Find where the given text appears and provide that cell's center as [X, Y] coordinate. 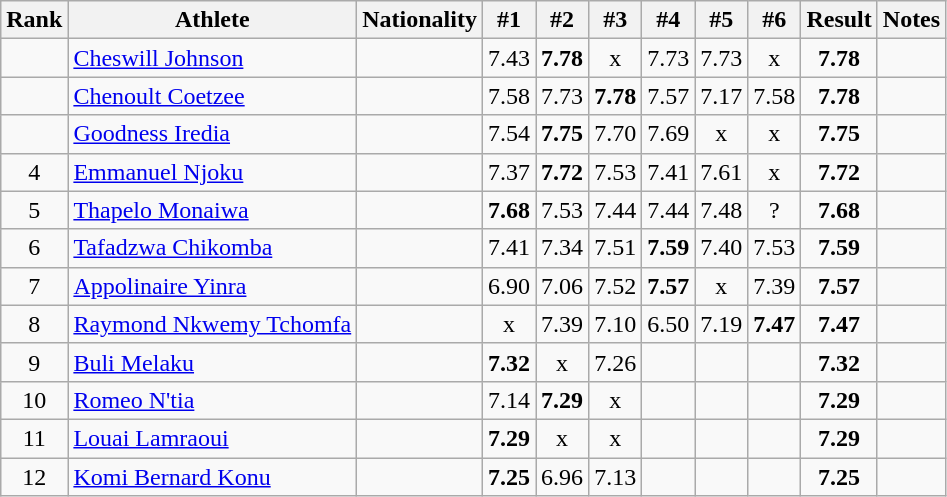
Notes [911, 20]
11 [34, 438]
? [774, 210]
9 [34, 362]
5 [34, 210]
12 [34, 477]
7.52 [616, 286]
7.70 [616, 134]
6.50 [668, 324]
Komi Bernard Konu [212, 477]
Result [839, 20]
Thapelo Monaiwa [212, 210]
7.37 [508, 172]
6.96 [562, 477]
Tafadzwa Chikomba [212, 248]
7.06 [562, 286]
7.10 [616, 324]
7.34 [562, 248]
7.61 [722, 172]
Cheswill Johnson [212, 58]
6.90 [508, 286]
7.13 [616, 477]
7.19 [722, 324]
#1 [508, 20]
7.43 [508, 58]
Buli Melaku [212, 362]
6 [34, 248]
#4 [668, 20]
#5 [722, 20]
7 [34, 286]
#3 [616, 20]
7.40 [722, 248]
10 [34, 400]
8 [34, 324]
Nationality [420, 20]
7.48 [722, 210]
7.26 [616, 362]
7.14 [508, 400]
7.54 [508, 134]
Louai Lamraoui [212, 438]
Appolinaire Yinra [212, 286]
Rank [34, 20]
Chenoult Coetzee [212, 96]
7.17 [722, 96]
4 [34, 172]
#6 [774, 20]
Goodness Iredia [212, 134]
Romeo N'tia [212, 400]
7.51 [616, 248]
Athlete [212, 20]
#2 [562, 20]
Raymond Nkwemy Tchomfa [212, 324]
7.69 [668, 134]
Emmanuel Njoku [212, 172]
